Capture the cell that displays the provided text and extract its [X, Y] central coordinate. 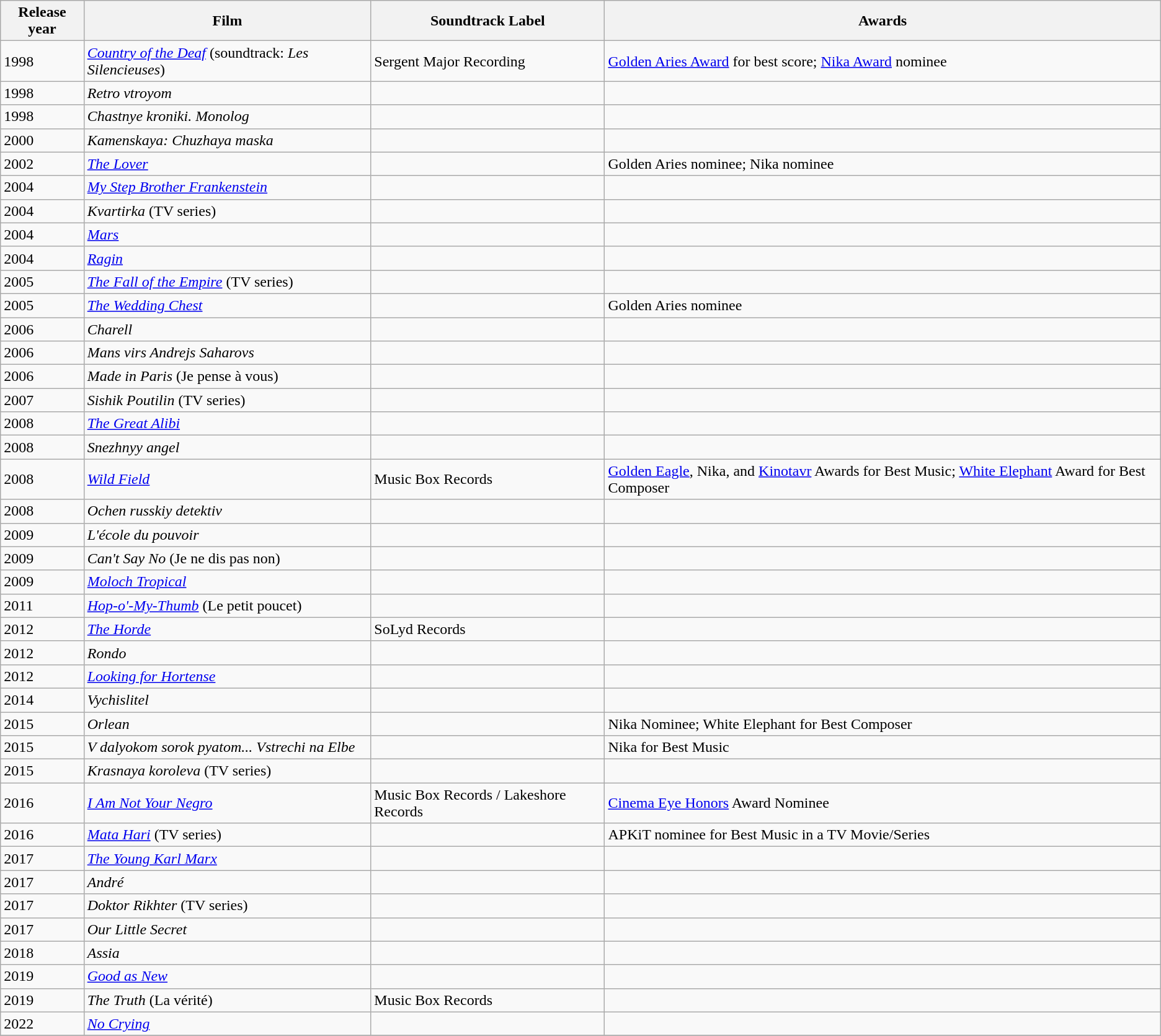
Awards [883, 21]
Doktor Rikhter (TV series) [227, 906]
André [227, 882]
Film [227, 21]
2022 [42, 1024]
Mata Hari (TV series) [227, 835]
Ochen russkiy detektiv [227, 511]
The Lover [227, 164]
Golden Aries nominee [883, 305]
Our Little Secret [227, 929]
Good as New [227, 976]
Wild Field [227, 479]
Looking for Hortense [227, 676]
Mans virs Andrejs Saharovs [227, 353]
2002 [42, 164]
The Fall of the Empire (TV series) [227, 282]
I Am Not Your Negro [227, 803]
Nika Nominee; White Elephant for Best Composer [883, 724]
Nika for Best Music [883, 748]
The Horde [227, 629]
Golden Eagle, Nika, and Kinotavr Awards for Best Music; White Elephant Award for Best Composer [883, 479]
Kvartirka (TV series) [227, 211]
V dalyokom sorok pyatom... Vstrechi na Elbe [227, 748]
The Great Alibi [227, 424]
The Young Karl Marx [227, 859]
Made in Paris (Je pense à vous) [227, 377]
2000 [42, 140]
2011 [42, 605]
The Truth (La vérité) [227, 1000]
2018 [42, 953]
No Crying [227, 1024]
Cinema Eye Honors Award Nominee [883, 803]
APKiT nominee for Best Music in a TV Movie/Series [883, 835]
Assia [227, 953]
Sergent Major Recording [487, 61]
Kamenskaya: Chuzhaya maska [227, 140]
Orlean [227, 724]
Golden Aries nominee; Nika nominee [883, 164]
My Step Brother Frankenstein [227, 187]
Rondo [227, 653]
Vychislitel [227, 700]
Chastnye kroniki. Monolog [227, 117]
Moloch Tropical [227, 582]
Ragin [227, 258]
Sishik Poutilin (TV series) [227, 400]
Mars [227, 234]
Charell [227, 329]
2007 [42, 400]
Soundtrack Label [487, 21]
SoLyd Records [487, 629]
Hop-o'-My-Thumb (Le petit poucet) [227, 605]
The Wedding Chest [227, 305]
2014 [42, 700]
Music Box Records / Lakeshore Records [487, 803]
L'école du pouvoir [227, 535]
Country of the Deaf (soundtrack: Les Silencieuses) [227, 61]
Krasnaya koroleva (TV series) [227, 771]
Retro vtroyom [227, 93]
Golden Aries Award for best score; Nika Award nominee [883, 61]
Snezhnyy angel [227, 447]
Can't Say No (Je ne dis pas non) [227, 558]
Release year [42, 21]
